For the text-containing cell, return its midpoint in (X, Y) coordinate format. 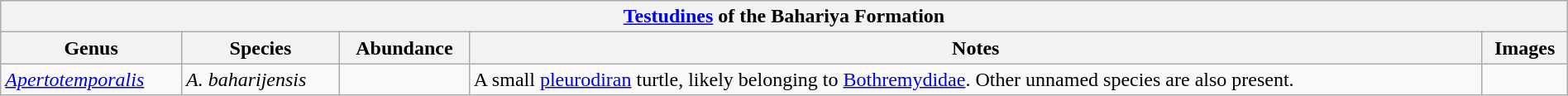
A small pleurodiran turtle, likely belonging to Bothremydidae. Other unnamed species are also present. (976, 79)
Notes (976, 48)
Genus (91, 48)
Species (260, 48)
Testudines of the Bahariya Formation (784, 17)
Images (1525, 48)
A. baharijensis (260, 79)
Apertotemporalis (91, 79)
Abundance (404, 48)
